For the text-containing cell, return its midpoint in (X, Y) coordinate format. 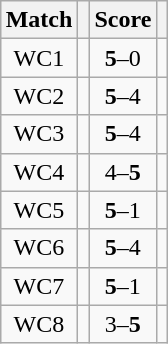
WC1 (39, 58)
5–0 (123, 58)
WC8 (39, 324)
Score (123, 20)
WC5 (39, 210)
Match (39, 20)
WC4 (39, 172)
WC2 (39, 96)
WC6 (39, 248)
3–5 (123, 324)
4–5 (123, 172)
WC3 (39, 134)
WC7 (39, 286)
